Return [X, Y] of the center of cell containing provided text 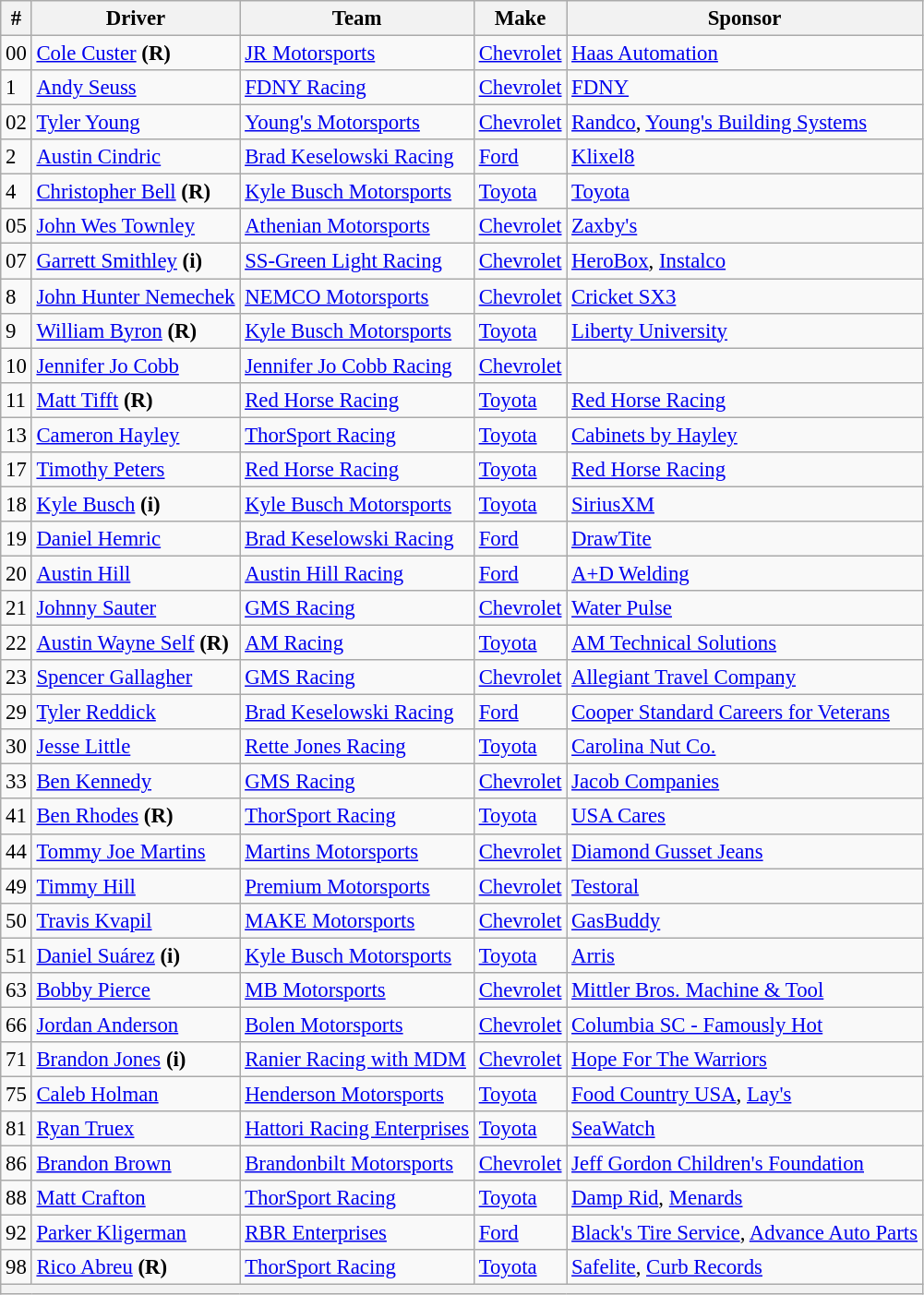
Safelite, Curb Records [745, 1267]
Premium Motorsports [357, 886]
NEMCO Motorsports [357, 296]
Mittler Bros. Machine & Tool [745, 990]
Ranier Racing with MDM [357, 1060]
John Hunter Nemechek [136, 296]
AM Technical Solutions [745, 643]
Bolen Motorsports [357, 1025]
Matt Tifft (R) [136, 400]
05 [17, 226]
44 [17, 851]
66 [17, 1025]
Christopher Bell (R) [136, 192]
Tommy Joe Martins [136, 851]
50 [17, 920]
41 [17, 817]
9 [17, 330]
18 [17, 504]
Young's Motorsports [357, 123]
Damp Rid, Menards [745, 1198]
Rico Abreu (R) [136, 1267]
Allegiant Travel Company [745, 677]
Hattori Racing Enterprises [357, 1129]
GasBuddy [745, 920]
Andy Seuss [136, 88]
HeroBox, Instalco [745, 261]
Cooper Standard Careers for Veterans [745, 713]
63 [17, 990]
Jennifer Jo Cobb Racing [357, 366]
2 [17, 157]
20 [17, 573]
Brandon Brown [136, 1164]
# [17, 18]
Jesse Little [136, 747]
Zaxby's [745, 226]
11 [17, 400]
Sponsor [745, 18]
22 [17, 643]
88 [17, 1198]
Jordan Anderson [136, 1025]
29 [17, 713]
Ryan Truex [136, 1129]
33 [17, 782]
Austin Cindric [136, 157]
Diamond Gusset Jeans [745, 851]
USA Cares [745, 817]
SS-Green Light Racing [357, 261]
Water Pulse [745, 608]
Timmy Hill [136, 886]
John Wes Townley [136, 226]
Henderson Motorsports [357, 1094]
DrawTite [745, 539]
Team [357, 18]
RBR Enterprises [357, 1233]
Austin Wayne Self (R) [136, 643]
Brandonbilt Motorsports [357, 1164]
17 [17, 470]
13 [17, 435]
Johnny Sauter [136, 608]
07 [17, 261]
00 [17, 54]
10 [17, 366]
Daniel Hemric [136, 539]
Randco, Young's Building Systems [745, 123]
Tyler Young [136, 123]
MB Motorsports [357, 990]
1 [17, 88]
Brandon Jones (i) [136, 1060]
Black's Tire Service, Advance Auto Parts [745, 1233]
Timothy Peters [136, 470]
Food Country USA, Lay's [745, 1094]
Jacob Companies [745, 782]
Martins Motorsports [357, 851]
Haas Automation [745, 54]
Liberty University [745, 330]
Carolina Nut Co. [745, 747]
MAKE Motorsports [357, 920]
98 [17, 1267]
Tyler Reddick [136, 713]
Kyle Busch (i) [136, 504]
Garrett Smithley (i) [136, 261]
30 [17, 747]
86 [17, 1164]
Matt Crafton [136, 1198]
SeaWatch [745, 1129]
8 [17, 296]
Klixel8 [745, 157]
Arris [745, 955]
SiriusXM [745, 504]
Austin Hill Racing [357, 573]
Driver [136, 18]
Bobby Pierce [136, 990]
81 [17, 1129]
Rette Jones Racing [357, 747]
Austin Hill [136, 573]
Travis Kvapil [136, 920]
23 [17, 677]
A+D Welding [745, 573]
51 [17, 955]
75 [17, 1094]
Ben Rhodes (R) [136, 817]
Cameron Hayley [136, 435]
Spencer Gallagher [136, 677]
Jeff Gordon Children's Foundation [745, 1164]
Make [520, 18]
Caleb Holman [136, 1094]
Testoral [745, 886]
William Byron (R) [136, 330]
Columbia SC - Famously Hot [745, 1025]
Hope For The Warriors [745, 1060]
Athenian Motorsports [357, 226]
4 [17, 192]
Jennifer Jo Cobb [136, 366]
JR Motorsports [357, 54]
02 [17, 123]
FDNY Racing [357, 88]
AM Racing [357, 643]
Daniel Suárez (i) [136, 955]
71 [17, 1060]
FDNY [745, 88]
21 [17, 608]
Cabinets by Hayley [745, 435]
Cricket SX3 [745, 296]
49 [17, 886]
Cole Custer (R) [136, 54]
Ben Kennedy [136, 782]
19 [17, 539]
Parker Kligerman [136, 1233]
92 [17, 1233]
